Locate the cell with the specified text and output its (x, y) center coordinate. 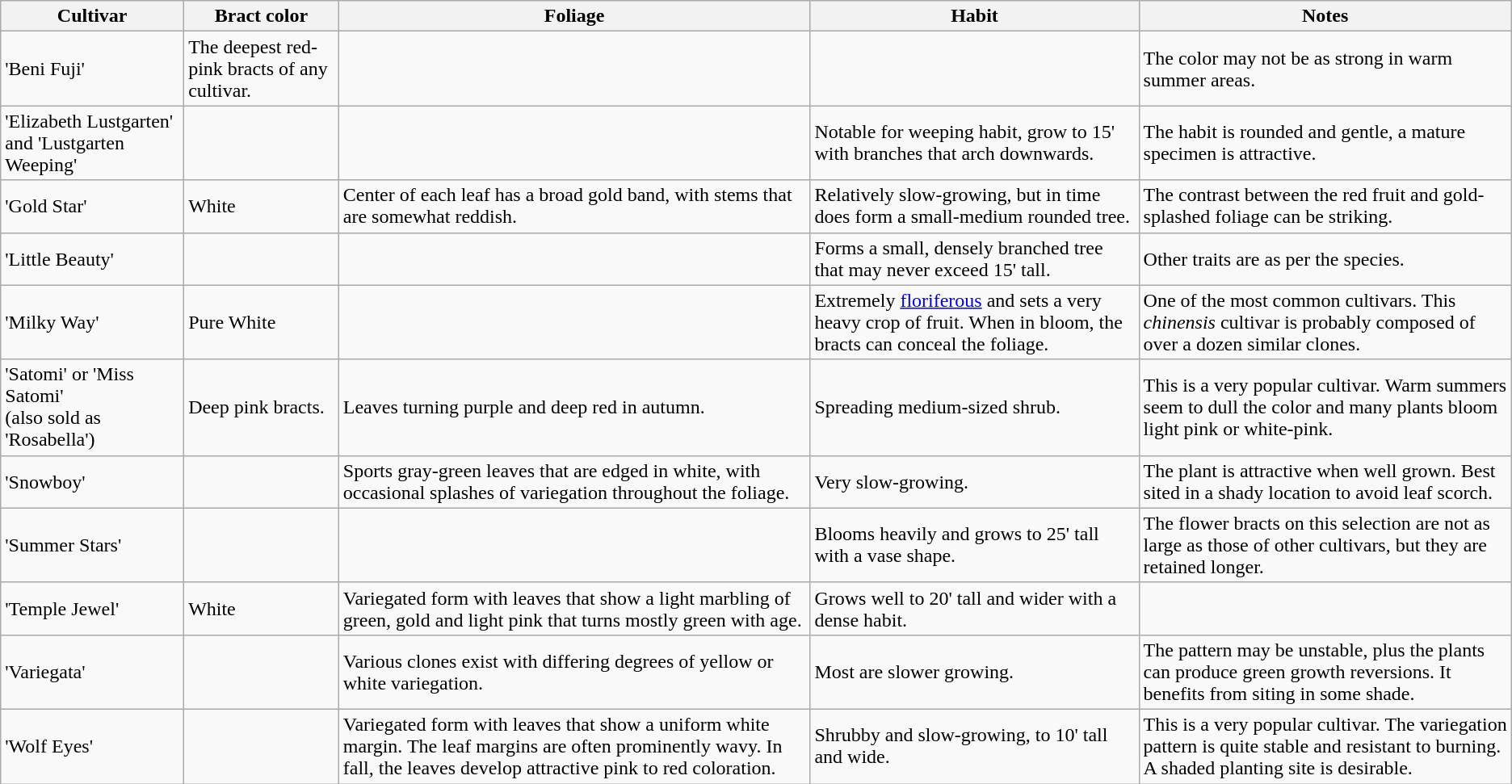
'Gold Star' (92, 207)
'Beni Fuji' (92, 69)
Other traits are as per the species. (1325, 258)
'Snowboy' (92, 481)
The color may not be as strong in warm summer areas. (1325, 69)
Extremely floriferous and sets a very heavy crop of fruit. When in bloom, the bracts can conceal the foliage. (974, 322)
'Summer Stars' (92, 545)
The contrast between the red fruit and gold-splashed foliage can be striking. (1325, 207)
Foliage (574, 16)
Relatively slow-growing, but in time does form a small-medium rounded tree. (974, 207)
Habit (974, 16)
Notes (1325, 16)
Various clones exist with differing degrees of yellow or white variegation. (574, 672)
Shrubby and slow-growing, to 10' tall and wide. (974, 746)
'Little Beauty' (92, 258)
Deep pink bracts. (262, 407)
Bract color (262, 16)
'Temple Jewel' (92, 609)
Blooms heavily and grows to 25' tall with a vase shape. (974, 545)
This is a very popular cultivar. Warm summers seem to dull the color and many plants bloom light pink or white-pink. (1325, 407)
'Milky Way' (92, 322)
The plant is attractive when well grown. Best sited in a shady location to avoid leaf scorch. (1325, 481)
'Wolf Eyes' (92, 746)
Grows well to 20' tall and wider with a dense habit. (974, 609)
Most are slower growing. (974, 672)
Sports gray-green leaves that are edged in white, with occasional splashes of variegation throughout the foliage. (574, 481)
The habit is rounded and gentle, a mature specimen is attractive. (1325, 143)
Leaves turning purple and deep red in autumn. (574, 407)
'Satomi' or 'Miss Satomi'(also sold as 'Rosabella') (92, 407)
The pattern may be unstable, plus the plants can produce green growth reversions. It benefits from siting in some shade. (1325, 672)
Variegated form with leaves that show a light marbling of green, gold and light pink that turns mostly green with age. (574, 609)
Center of each leaf has a broad gold band, with stems that are somewhat reddish. (574, 207)
Cultivar (92, 16)
'Variegata' (92, 672)
Pure White (262, 322)
Notable for weeping habit, grow to 15' with branches that arch downwards. (974, 143)
This is a very popular cultivar. The variegation pattern is quite stable and resistant to burning. A shaded planting site is desirable. (1325, 746)
'Elizabeth Lustgarten' and 'Lustgarten Weeping' (92, 143)
Spreading medium-sized shrub. (974, 407)
Very slow-growing. (974, 481)
One of the most common cultivars. This chinensis cultivar is probably composed of over a dozen similar clones. (1325, 322)
The flower bracts on this selection are not as large as those of other cultivars, but they are retained longer. (1325, 545)
The deepest red-pink bracts of any cultivar. (262, 69)
Forms a small, densely branched tree that may never exceed 15' tall. (974, 258)
